Pinpoint the cell where the given text exists, returning its (X, Y) midpoint coordinate. 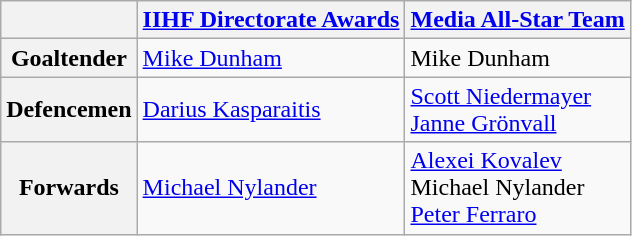
Defencemen (69, 110)
Media All-Star Team (518, 20)
Scott Niedermayer Janne Grönvall (518, 110)
Michael Nylander (271, 188)
Goaltender (69, 58)
Forwards (69, 188)
Darius Kasparaitis (271, 110)
IIHF Directorate Awards (271, 20)
Alexei Kovalev Michael Nylander Peter Ferraro (518, 188)
